For the text-containing cell, return its midpoint in (X, Y) coordinate format. 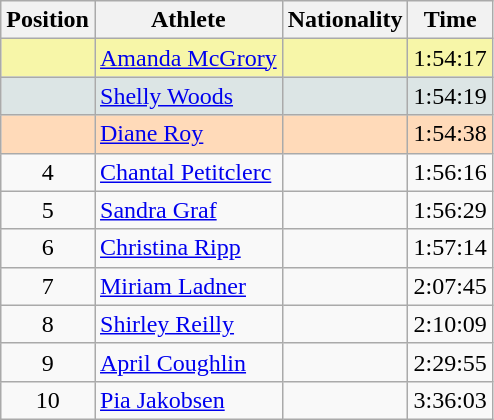
2:29:55 (450, 362)
Nationality (345, 20)
8 (48, 324)
2:07:45 (450, 286)
3:36:03 (450, 400)
Diane Roy (188, 134)
Pia Jakobsen (188, 400)
1:56:29 (450, 210)
5 (48, 210)
Shelly Woods (188, 96)
10 (48, 400)
Time (450, 20)
9 (48, 362)
6 (48, 248)
1:54:17 (450, 58)
April Coughlin (188, 362)
7 (48, 286)
Amanda McGrory (188, 58)
1:56:16 (450, 172)
1:54:38 (450, 134)
Chantal Petitclerc (188, 172)
Athlete (188, 20)
Position (48, 20)
1:57:14 (450, 248)
1:54:19 (450, 96)
4 (48, 172)
Christina Ripp (188, 248)
Sandra Graf (188, 210)
Shirley Reilly (188, 324)
Miriam Ladner (188, 286)
2:10:09 (450, 324)
